Find where the given text appears and provide that cell's center as (x, y) coordinate. 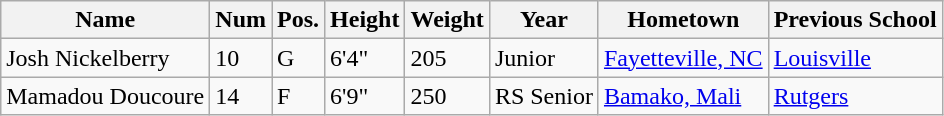
Bamako, Mali (683, 96)
Name (106, 20)
205 (447, 58)
Height (365, 20)
Fayetteville, NC (683, 58)
10 (241, 58)
Previous School (855, 20)
Num (241, 20)
250 (447, 96)
Year (544, 20)
6'9" (365, 96)
Mamadou Doucoure (106, 96)
Rutgers (855, 96)
6'4" (365, 58)
G (298, 58)
Louisville (855, 58)
Weight (447, 20)
RS Senior (544, 96)
F (298, 96)
Hometown (683, 20)
Pos. (298, 20)
Josh Nickelberry (106, 58)
Junior (544, 58)
14 (241, 96)
